From the cell containing the given text, extract its center point as [X, Y] coordinate. 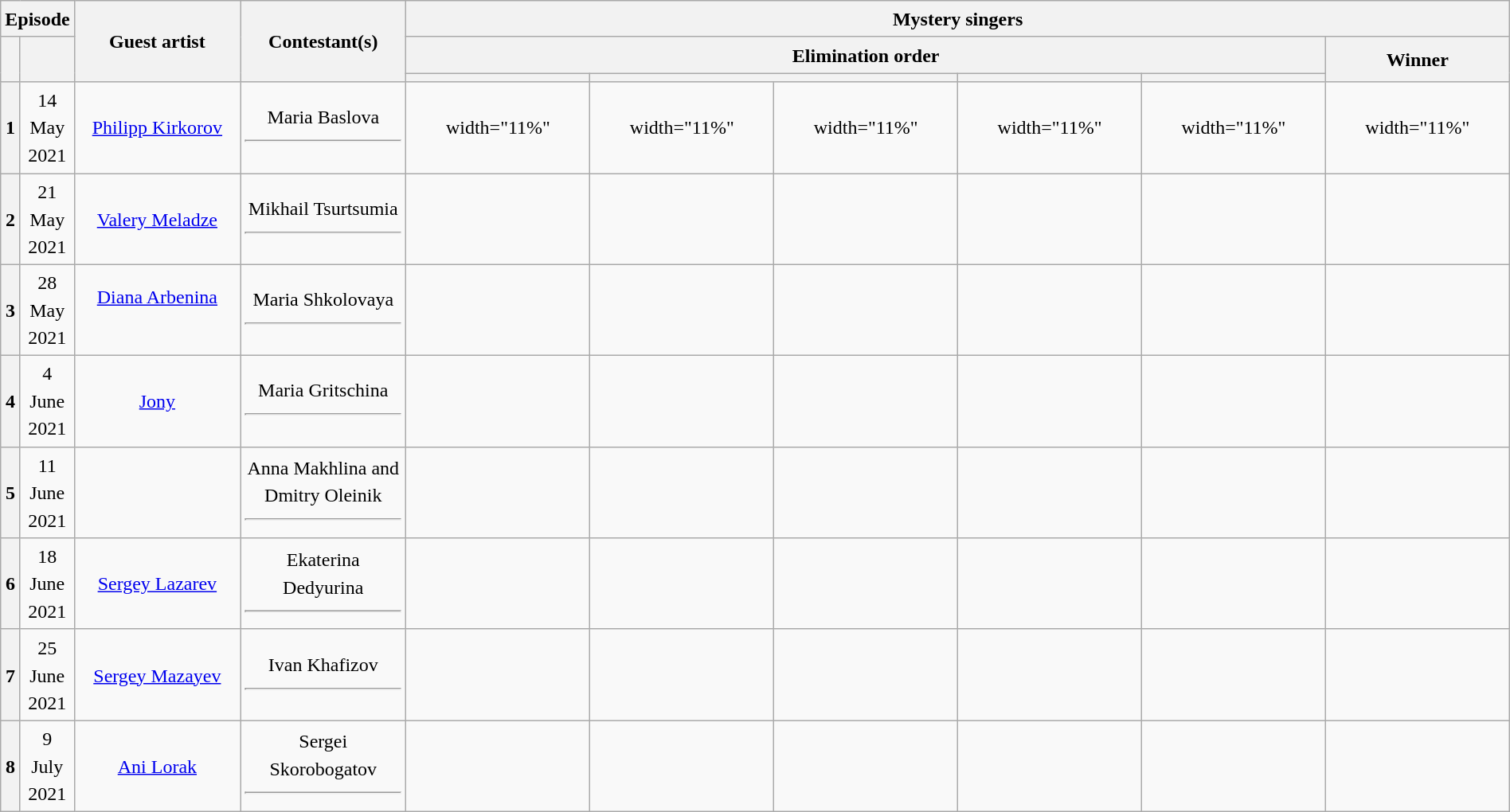
Elimination order [866, 55]
Winner [1418, 59]
Philipp Kirkorov [157, 127]
3 [11, 310]
1 [11, 127]
9 July 2021 [47, 766]
Anna Makhlina and Dmitry Oleinik [323, 492]
Ani Lorak [157, 766]
Episode [37, 19]
Maria Gritschina [323, 401]
5 [11, 492]
18 June 2021 [47, 584]
Jony [157, 401]
Ivan Khafizov [323, 675]
Diana Arbenina [157, 310]
21 May 2021 [47, 220]
Maria Baslova [323, 127]
Guest artist [157, 41]
7 [11, 675]
Valery Meladze [157, 220]
4 June 2021 [47, 401]
6 [11, 584]
28 May 2021 [47, 310]
Contestant(s) [323, 41]
Sergey Lazarev [157, 584]
2 [11, 220]
4 [11, 401]
Ekaterina Dedyurina [323, 584]
Maria Shkolovaya [323, 310]
Mikhail Tsurtsumia [323, 220]
Sergei Skorobogatov [323, 766]
8 [11, 766]
14 May 2021 [47, 127]
25 June 2021 [47, 675]
Sergey Mazayev [157, 675]
11 June 2021 [47, 492]
Mystery singers [957, 19]
